From the cell containing the given text, extract its center point as [X, Y] coordinate. 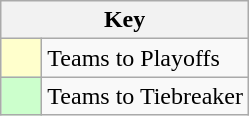
Key [125, 20]
Teams to Tiebreaker [146, 96]
Teams to Playoffs [146, 58]
